Return the (X, Y) coordinate for the center point of the cell that contains the specified text.  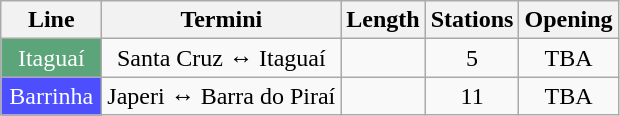
Santa Cruz ↔ Itaguaí (222, 58)
Japeri ↔ Barra do Piraí (222, 96)
Line (52, 20)
Length (383, 20)
Opening (568, 20)
Barrinha (52, 96)
Itaguaí (52, 58)
5 (472, 58)
11 (472, 96)
Stations (472, 20)
Termini (222, 20)
